Output the [x, y] coordinate of the center of the cell containing the given text.  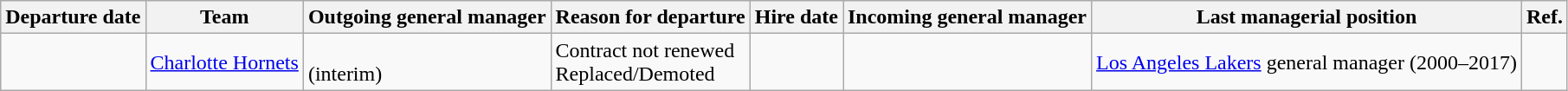
Ref. [1545, 17]
Los Angeles Lakers general manager (2000–2017) [1307, 62]
Charlotte Hornets [224, 62]
Last managerial position [1307, 17]
Outgoing general manager [427, 17]
Hire date [797, 17]
(interim) [427, 62]
Contract not renewedReplaced/Demoted [650, 62]
Incoming general manager [968, 17]
Team [224, 17]
Reason for departure [650, 17]
Departure date [73, 17]
